For the text-containing cell, return its midpoint in [X, Y] coordinate format. 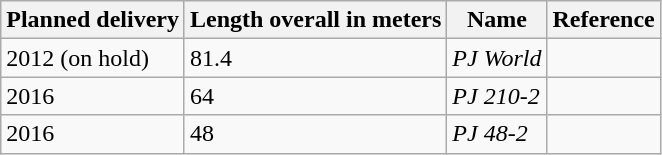
PJ World [497, 58]
PJ 48-2 [497, 134]
2012 (on hold) [93, 58]
64 [315, 96]
Name [497, 20]
48 [315, 134]
Reference [604, 20]
Length overall in meters [315, 20]
PJ 210-2 [497, 96]
81.4 [315, 58]
Planned delivery [93, 20]
